Detect which cell encompasses the target text, then output its (x, y) center coordinate. 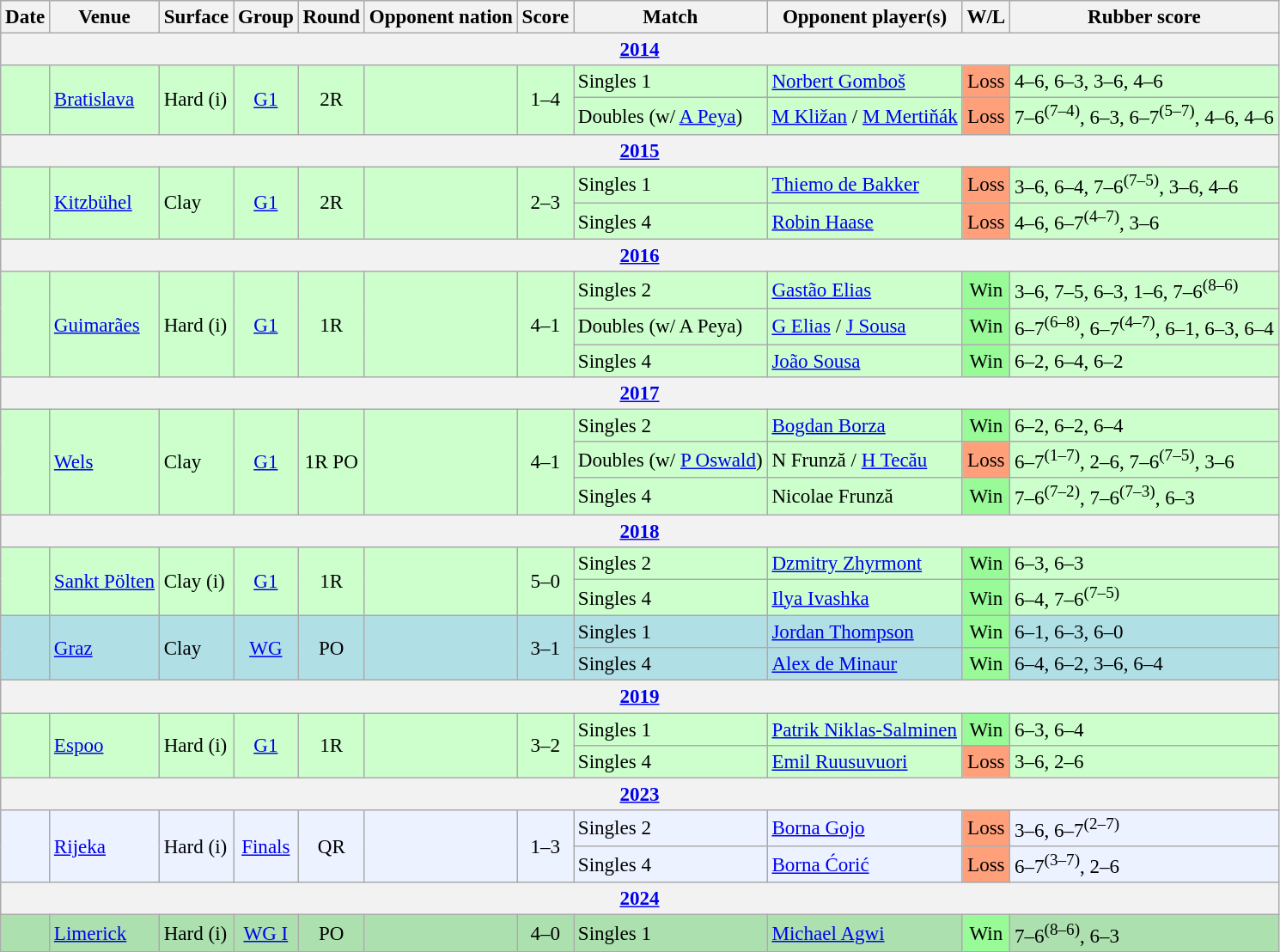
7–6(7–2), 7–6(7–3), 6–3 (1144, 497)
Espoo (105, 746)
2015 (639, 151)
1R PO (332, 462)
6–4, 6–2, 3–6, 6–4 (1144, 664)
Group (266, 17)
Ilya Ivashka (864, 597)
Score (545, 17)
Emil Ruusuvuori (864, 762)
6–3, 6–4 (1144, 729)
3–2 (545, 746)
WG I (266, 933)
Borna Ćorić (864, 864)
Patrik Niklas-Salminen (864, 729)
Bratislava (105, 100)
Rubber score (1144, 17)
4–0 (545, 933)
Thiemo de Bakker (864, 185)
Doubles (w/ P Oswald) (671, 460)
Dzmitry Zhyrmont (864, 564)
Alex de Minaur (864, 664)
Wels (105, 462)
3–6, 2–6 (1144, 762)
Opponent nation (441, 17)
2016 (639, 256)
Kitzbühel (105, 203)
Rijeka (105, 847)
2023 (639, 794)
6–7(1–7), 2–6, 7–6(7–5), 3–6 (1144, 460)
João Sousa (864, 361)
W/L (986, 17)
1–4 (545, 100)
Match (671, 17)
Opponent player(s) (864, 17)
6–2, 6–4, 6–2 (1144, 361)
2014 (639, 50)
N Frunză / H Tecău (864, 460)
Finals (266, 847)
6–7(3–7), 2–6 (1144, 864)
Sankt Pölten (105, 582)
6–7(6–8), 6–7(4–7), 6–1, 6–3, 6–4 (1144, 326)
M Kližan / M Mertiňák (864, 116)
6–2, 6–2, 6–4 (1144, 426)
3–6, 6–7(2–7) (1144, 828)
6–1, 6–3, 6–0 (1144, 632)
2–3 (545, 203)
4–6, 6–7(4–7), 3–6 (1144, 222)
Date (26, 17)
3–6, 7–5, 6–3, 1–6, 7–6(8–6) (1144, 290)
Michael Agwi (864, 933)
WG (266, 648)
2024 (639, 900)
6–4, 7–6(7–5) (1144, 597)
1–3 (545, 847)
Venue (105, 17)
Nicolae Frunză (864, 497)
Robin Haase (864, 222)
Guimarães (105, 325)
4–6, 6–3, 3–6, 4–6 (1144, 82)
Graz (105, 648)
G Elias / J Sousa (864, 326)
Norbert Gomboš (864, 82)
2017 (639, 394)
3–1 (545, 648)
Bogdan Borza (864, 426)
QR (332, 847)
6–3, 6–3 (1144, 564)
2018 (639, 531)
Borna Gojo (864, 828)
7–6(8–6), 6–3 (1144, 933)
3–6, 6–4, 7–6(7–5), 3–6, 4–6 (1144, 185)
Round (332, 17)
7–6(7–4), 6–3, 6–7(5–7), 4–6, 4–6 (1144, 116)
Gastão Elias (864, 290)
2019 (639, 697)
Jordan Thompson (864, 632)
Clay (i) (196, 582)
Limerick (105, 933)
Surface (196, 17)
5–0 (545, 582)
